Locate the cell with the specified text and output its [X, Y] center coordinate. 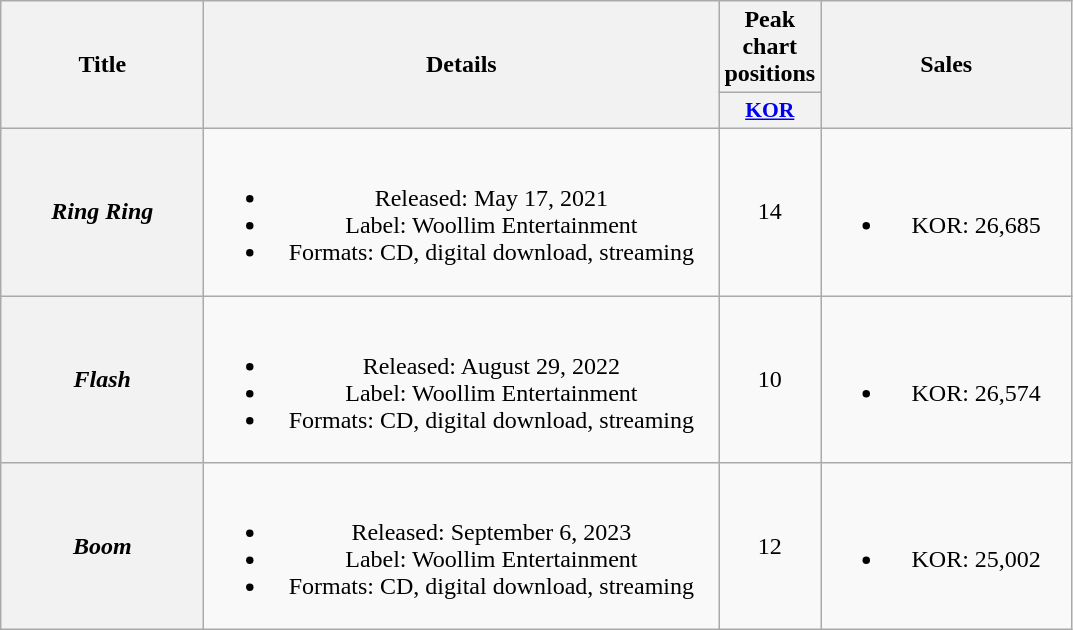
14 [770, 212]
Ring Ring [102, 212]
Details [462, 65]
Boom [102, 546]
12 [770, 546]
Sales [946, 65]
Released: September 6, 2023Label: Woollim EntertainmentFormats: CD, digital download, streaming [462, 546]
Peak chart positions [770, 47]
Released: August 29, 2022Label: Woollim EntertainmentFormats: CD, digital download, streaming [462, 380]
KOR: 26,574 [946, 380]
KOR: 26,685 [946, 212]
Title [102, 65]
Released: May 17, 2021Label: Woollim EntertainmentFormats: CD, digital download, streaming [462, 212]
Flash [102, 380]
KOR [770, 111]
KOR: 25,002 [946, 546]
10 [770, 380]
